Scan for the cell matching the given text and deliver its (X, Y) coordinate at center. 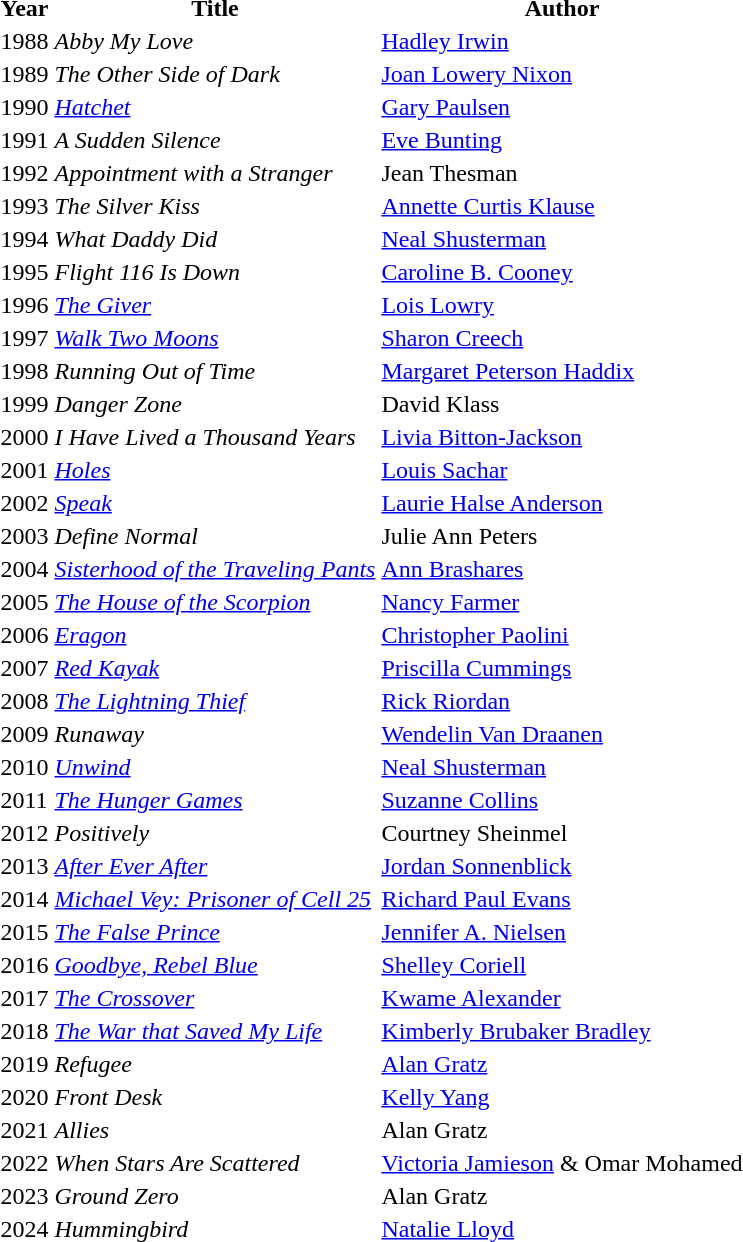
Front Desk (215, 1097)
Appointment with a Stranger (215, 173)
Eragon (215, 635)
Danger Zone (215, 404)
The War that Saved My Life (215, 1031)
Red Kayak (215, 668)
Goodbye, Rebel Blue (215, 965)
Walk Two Moons (215, 338)
A Sudden Silence (215, 140)
Unwind (215, 767)
Runaway (215, 734)
The False Prince (215, 932)
The Crossover (215, 998)
Sisterhood of the Traveling Pants (215, 569)
Holes (215, 470)
Flight 116 Is Down (215, 272)
The Silver Kiss (215, 206)
After Ever After (215, 866)
The Lightning Thief (215, 701)
Michael Vey: Prisoner of Cell 25 (215, 899)
When Stars Are Scattered (215, 1163)
Abby My Love (215, 41)
What Daddy Did (215, 239)
I Have Lived a Thousand Years (215, 437)
The Hunger Games (215, 800)
Speak (215, 503)
Allies (215, 1130)
Define Normal (215, 536)
The Giver (215, 305)
Refugee (215, 1064)
Positively (215, 833)
The House of the Scorpion (215, 602)
The Other Side of Dark (215, 74)
Hatchet (215, 107)
Ground Zero (215, 1196)
Running Out of Time (215, 371)
